Detect which cell encompasses the target text, then output its (X, Y) center coordinate. 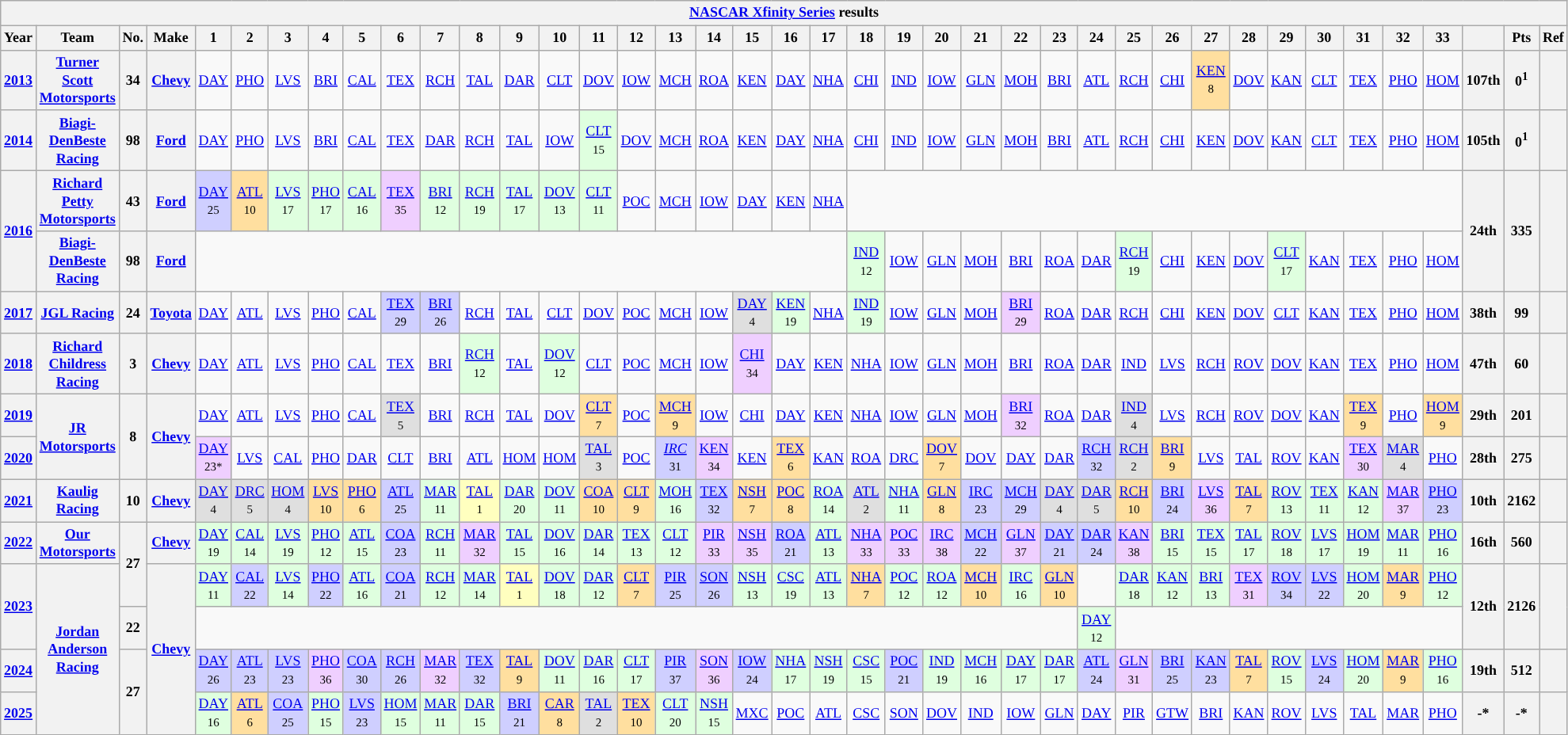
BRI13 (1211, 585)
33 (1444, 38)
2021 (19, 501)
LVS19 (288, 543)
ATL25 (401, 501)
KEN19 (791, 313)
15 (752, 38)
RCH11 (441, 543)
BRI12 (441, 200)
Team (78, 38)
ROV15 (1287, 671)
32 (1403, 38)
COA10 (599, 501)
335 (1521, 230)
DAY23* (213, 458)
GLN8 (942, 501)
107th (1483, 80)
GLN31 (1134, 671)
CAL14 (250, 543)
2162 (1521, 501)
NSH19 (829, 671)
Pts (1521, 38)
IRC16 (1021, 585)
BRI21 (520, 713)
TEX11 (1324, 501)
34 (133, 80)
GLN10 (1060, 585)
SON (904, 713)
HOM19 (1363, 543)
SON26 (715, 585)
PIR25 (675, 585)
CAL16 (361, 200)
ATL23 (250, 671)
47th (1483, 364)
DAR15 (479, 713)
POC12 (904, 585)
ATL6 (250, 713)
BRI25 (1173, 671)
2 (250, 38)
DAY26 (213, 671)
18 (866, 38)
DRC5 (250, 501)
CSC (866, 713)
BRI15 (1173, 543)
IRC38 (942, 543)
GLN37 (1021, 543)
IND4 (1134, 416)
16th (1483, 543)
28th (1483, 458)
COA30 (361, 671)
2013 (19, 80)
CAR8 (559, 713)
HOM9 (1444, 416)
TEX10 (636, 713)
NSH13 (752, 585)
IOW24 (752, 671)
TEX31 (1249, 585)
POC33 (904, 543)
DAR5 (1097, 501)
MCH16 (981, 671)
DAR16 (599, 671)
TEX30 (1363, 458)
7 (441, 38)
16 (791, 38)
DRC (904, 458)
14 (715, 38)
JGL Racing (78, 313)
19 (904, 38)
TAL15 (520, 543)
19th (1483, 671)
30 (1324, 38)
CLT9 (636, 501)
TEX9 (1363, 416)
LVS22 (1324, 585)
BRI32 (1021, 416)
DAY11 (213, 585)
TEX15 (1211, 543)
DAR24 (1097, 543)
HOM15 (401, 713)
2025 (19, 713)
26 (1173, 38)
2023 (19, 607)
DOV18 (559, 585)
ATL2 (866, 501)
DAR18 (1134, 585)
JR Motorsports (78, 437)
NHA17 (791, 671)
Ref (1554, 38)
BRI24 (1173, 501)
CSC19 (791, 585)
COA25 (288, 713)
275 (1521, 458)
DAR20 (520, 501)
PHO22 (326, 585)
NSH7 (752, 501)
BRI29 (1021, 313)
23 (1060, 38)
43 (133, 200)
CSC15 (866, 671)
Toyota (171, 313)
SON36 (715, 671)
TEX13 (636, 543)
CLT12 (675, 543)
TEX35 (401, 200)
IRC31 (675, 458)
11 (599, 38)
Richard Petty Motorsports (78, 200)
NHA7 (866, 585)
PIR37 (675, 671)
20 (942, 38)
2017 (19, 313)
Turner Scott Motorsports (78, 80)
ROA21 (791, 543)
MCH9 (675, 416)
PHO36 (326, 671)
NSH35 (752, 543)
ROV18 (1287, 543)
CAL22 (250, 585)
MXC (752, 713)
DOV13 (559, 200)
4 (326, 38)
RCH2 (1134, 458)
PHO17 (326, 200)
DAR12 (599, 585)
MAR14 (479, 585)
28 (1249, 38)
MCH10 (981, 585)
TAL9 (520, 671)
LVS14 (288, 585)
ROA12 (942, 585)
DAY21 (1060, 543)
COA21 (401, 585)
BRI26 (441, 313)
NSH15 (715, 713)
ROV34 (1287, 585)
MAR37 (1403, 501)
25 (1134, 38)
PIR (1134, 713)
CLT15 (599, 140)
RCH10 (1134, 501)
5 (361, 38)
DAY25 (213, 200)
PIR33 (715, 543)
24th (1483, 230)
ATL24 (1097, 671)
POC21 (904, 671)
21 (981, 38)
DOV16 (559, 543)
CHI34 (752, 364)
Richard Childress Racing (78, 364)
RCH32 (1097, 458)
Make (171, 38)
HOM4 (288, 501)
MOH16 (675, 501)
LVS10 (326, 501)
12th (1483, 607)
NHA33 (866, 543)
2014 (19, 140)
ATL16 (361, 585)
MCH29 (1021, 501)
DAY19 (213, 543)
29 (1287, 38)
1 (213, 38)
KAN38 (1134, 543)
2018 (19, 364)
10th (1483, 501)
Year (19, 38)
DAR17 (1060, 671)
2022 (19, 543)
KAN23 (1211, 671)
13 (675, 38)
DOV7 (942, 458)
IRC23 (981, 501)
560 (1521, 543)
TEX5 (401, 416)
NHA11 (904, 501)
MAR (1403, 713)
DOV12 (559, 364)
2126 (1521, 607)
MAR4 (1403, 458)
TAL3 (599, 458)
12 (636, 38)
2020 (19, 458)
No. (133, 38)
512 (1521, 671)
60 (1521, 364)
6 (401, 38)
2019 (19, 416)
201 (1521, 416)
LVS36 (1211, 501)
ATL15 (361, 543)
ROA14 (829, 501)
PHO23 (1444, 501)
ROV13 (1287, 501)
PHO15 (326, 713)
KEN34 (715, 458)
TEX29 (401, 313)
IND12 (866, 261)
RCH26 (401, 671)
Our Motorsports (78, 543)
38th (1483, 313)
BRI9 (1173, 458)
GTW (1173, 713)
KEN8 (1211, 80)
DAR14 (599, 543)
CLT20 (675, 713)
POC8 (791, 501)
COA23 (401, 543)
99 (1521, 313)
PHO6 (361, 501)
DAY17 (1021, 671)
105th (1483, 140)
2016 (19, 230)
ATL10 (250, 200)
2024 (19, 671)
TEX6 (791, 458)
CLT11 (599, 200)
31 (1363, 38)
Jordan Anderson Racing (78, 649)
DAY16 (213, 713)
9 (520, 38)
NASCAR Xfinity Series results (784, 13)
TAL2 (599, 713)
Kaulig Racing (78, 501)
LVS24 (1324, 671)
17 (829, 38)
DAY12 (1097, 628)
29th (1483, 416)
MCH22 (981, 543)
